Return (X, Y) of the center of cell containing provided text 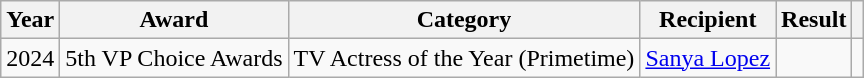
2024 (30, 58)
Award (174, 20)
Recipient (708, 20)
TV Actress of the Year (Primetime) (464, 58)
Sanya Lopez (708, 58)
5th VP Choice Awards (174, 58)
Result (814, 20)
Year (30, 20)
Category (464, 20)
